Provide the (x, y) coordinate of the cell's center where the given text is located.  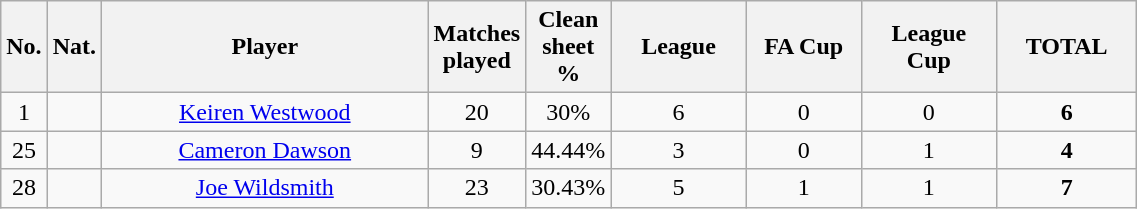
30.43% (568, 188)
Clean sheet % (568, 47)
Keiren Westwood (265, 112)
44.44% (568, 150)
4 (1067, 150)
League Cup (928, 47)
30% (568, 112)
7 (1067, 188)
Joe Wildsmith (265, 188)
No. (24, 47)
TOTAL (1067, 47)
5 (678, 188)
3 (678, 150)
Player (265, 47)
9 (477, 150)
25 (24, 150)
20 (477, 112)
Matches played (477, 47)
23 (477, 188)
Cameron Dawson (265, 150)
League (678, 47)
Nat. (74, 47)
28 (24, 188)
FA Cup (804, 47)
